Return (x, y) of the center of cell containing provided text 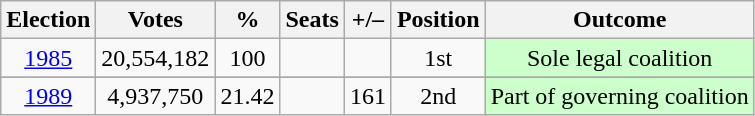
20,554,182 (156, 58)
1985 (48, 58)
Votes (156, 20)
1st (438, 58)
Position (438, 20)
21.42 (248, 96)
Seats (312, 20)
4,937,750 (156, 96)
Outcome (620, 20)
+/– (368, 20)
Part of governing coalition (620, 96)
1989 (48, 96)
% (248, 20)
161 (368, 96)
Election (48, 20)
Sole legal coalition (620, 58)
100 (248, 58)
2nd (438, 96)
